Locate the cell with the specified text and output its [x, y] center coordinate. 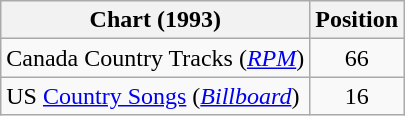
Chart (1993) [156, 20]
Canada Country Tracks (RPM) [156, 58]
16 [357, 96]
US Country Songs (Billboard) [156, 96]
Position [357, 20]
66 [357, 58]
